Scan for the cell matching the given text and deliver its [X, Y] coordinate at center. 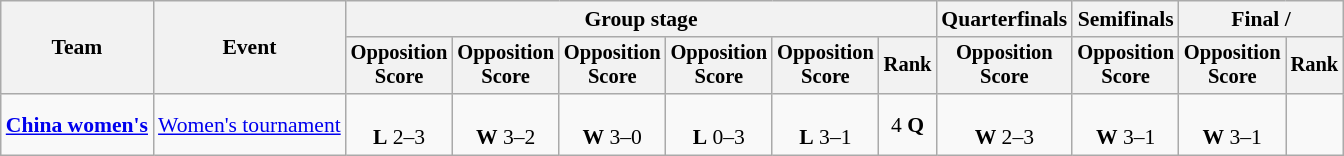
4 Q [908, 124]
Event [250, 48]
Group stage [642, 19]
W 3–2 [506, 124]
W 2–3 [1004, 124]
Final / [1261, 19]
Semifinals [1126, 19]
Women's tournament [250, 124]
Team [77, 48]
China women's [77, 124]
L 2–3 [400, 124]
W 3–0 [612, 124]
L 3–1 [826, 124]
L 0–3 [720, 124]
Quarterfinals [1004, 19]
